Capture the cell that displays the provided text and extract its [X, Y] central coordinate. 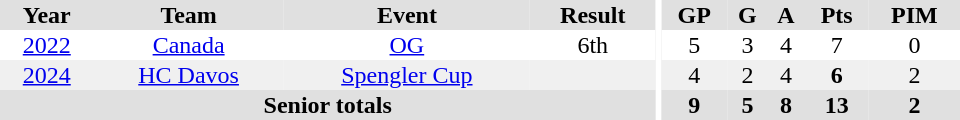
Pts [837, 15]
2024 [47, 75]
G [748, 15]
Result [592, 15]
Team [189, 15]
13 [837, 105]
Spengler Cup [407, 75]
2022 [47, 45]
0 [914, 45]
Canada [189, 45]
PIM [914, 15]
Event [407, 15]
Year [47, 15]
6 [837, 75]
A [786, 15]
Senior totals [328, 105]
OG [407, 45]
8 [786, 105]
HC Davos [189, 75]
9 [694, 105]
GP [694, 15]
3 [748, 45]
6th [592, 45]
7 [837, 45]
